Return (x, y) of the center of cell containing provided text 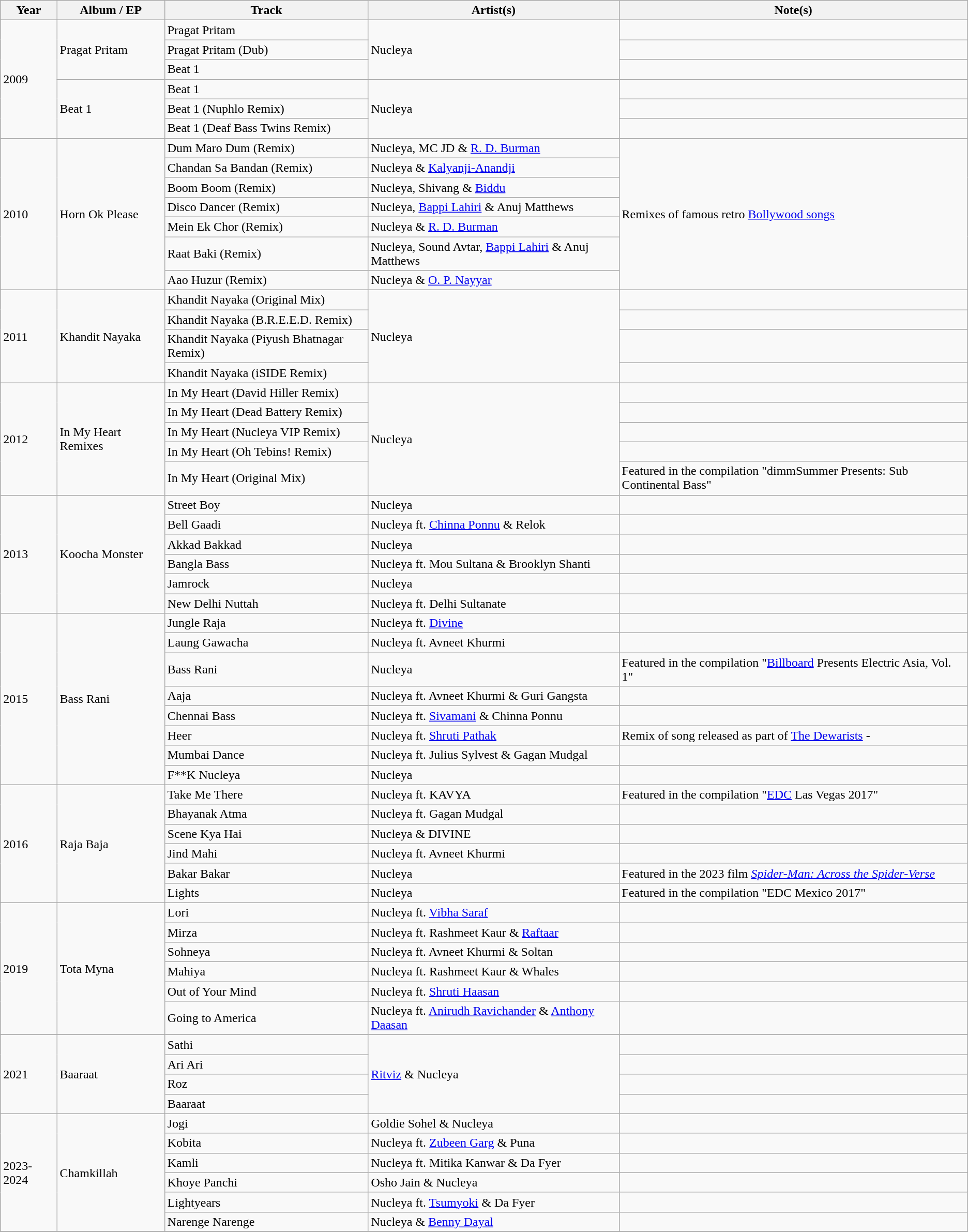
Pragat Pritam (Dub) (266, 50)
2013 (29, 554)
Featured in the 2023 film Spider-Man: Across the Spider-Verse (793, 873)
Beat 1 (Nuphlo Remix) (266, 109)
Nucleya, MC JD & R. D. Burman (493, 148)
Nucleya, Shivang & Biddu (493, 187)
Khoye Panchi (266, 1182)
2010 (29, 214)
Bell Gaadi (266, 524)
In My Heart Remixes (111, 439)
Aao Huzur (Remix) (266, 280)
Koocha Monster (111, 554)
Mahiya (266, 972)
Osho Jain & Nucleya (493, 1182)
Jogi (266, 1123)
Laung Gawacha (266, 643)
Street Boy (266, 505)
Raat Baki (Remix) (266, 253)
Ritviz & Nucleya (493, 1074)
Lights (266, 893)
Featured in the compilation "EDC Mexico 2017" (793, 893)
Bhayanak Atma (266, 814)
Nucleya & Benny Dayal (493, 1222)
Bakar Bakar (266, 873)
Nucleya ft. Avneet Khurmi & Guri Gangsta (493, 696)
2019 (29, 968)
Nucleya ft. Rashmeet Kaur & Raftaar (493, 933)
Nucleya ft. Tsumyoki & Da Fyer (493, 1202)
Nucleya ft. Sivamani & Chinna Ponnu (493, 716)
Bangla Bass (266, 564)
Roz (266, 1084)
Sohneya (266, 952)
Note(s) (793, 10)
Nucleya ft. KAVYA (493, 794)
Take Me There (266, 794)
Mumbai Dance (266, 755)
Remix of song released as part of The Dewarists - (793, 735)
Disco Dancer (Remix) (266, 207)
Khandit Nayaka (iSIDE Remix) (266, 373)
Year (29, 10)
Nucleya & O. P. Nayyar (493, 280)
Heer (266, 735)
Tota Myna (111, 968)
Nucleya ft. Mou Sultana & Brooklyn Shanti (493, 564)
Chamkillah (111, 1173)
Mein Ek Chor (Remix) (266, 227)
Beat 1 (Deaf Bass Twins Remix) (266, 128)
Featured in the compilation "dimmSummer Presents: Sub Continental Bass" (793, 478)
Khandit Nayaka (111, 336)
F**K Nucleya (266, 775)
New Delhi Nuttah (266, 604)
2011 (29, 336)
2021 (29, 1074)
Featured in the compilation "Billboard Presents Electric Asia, Vol. 1" (793, 669)
In My Heart (David Hiller Remix) (266, 393)
In My Heart (Dead Battery Remix) (266, 412)
Aaja (266, 696)
Nucleya ft. Divine (493, 623)
Dum Maro Dum (Remix) (266, 148)
Khandit Nayaka (Original Mix) (266, 300)
Nucleya ft. Vibha Saraf (493, 912)
Album / EP (111, 10)
Raja Baja (111, 844)
Kobita (266, 1143)
In My Heart (Oh Tebins! Remix) (266, 452)
Mirza (266, 933)
Goldie Sohel & Nucleya (493, 1123)
Lightyears (266, 1202)
Nucleya & DIVINE (493, 834)
Jungle Raja (266, 623)
Nucleya & Kalyanji-Anandji (493, 168)
Track (266, 10)
Artist(s) (493, 10)
Nucleya ft. Mitika Kanwar & Da Fyer (493, 1163)
Jamrock (266, 583)
Nucleya ft. Delhi Sultanate (493, 604)
Nucleya & R. D. Burman (493, 227)
Khandit Nayaka (B.R.E.E.D. Remix) (266, 320)
Boom Boom (Remix) (266, 187)
Akkad Bakkad (266, 544)
Featured in the compilation "EDC Las Vegas 2017" (793, 794)
Nucleya ft. Avneet Khurmi & Soltan (493, 952)
Chandan Sa Bandan (Remix) (266, 168)
Horn Ok Please (111, 214)
Chennai Bass (266, 716)
2009 (29, 79)
Kamli (266, 1163)
2015 (29, 699)
Ari Ari (266, 1064)
Scene Kya Hai (266, 834)
Sathi (266, 1045)
2012 (29, 439)
Remixes of famous retro Bollywood songs (793, 214)
Nucleya ft. Julius Sylvest & Gagan Mudgal (493, 755)
Jind Mahi (266, 853)
Nucleya ft. Anirudh Ravichander & Anthony Daasan (493, 1018)
In My Heart (Nucleya VIP Remix) (266, 432)
Khandit Nayaka (Piyush Bhatnagar Remix) (266, 347)
2023-2024 (29, 1173)
Nucleya ft. Rashmeet Kaur & Whales (493, 972)
Nucleya ft. Chinna Ponnu & Relok (493, 524)
Nucleya, Sound Avtar, Bappi Lahiri & Anuj Matthews (493, 253)
Going to America (266, 1018)
Nucleya ft. Shruti Haasan (493, 991)
Nucleya ft. Shruti Pathak (493, 735)
Nucleya, Bappi Lahiri & Anuj Matthews (493, 207)
Narenge Narenge (266, 1222)
In My Heart (Original Mix) (266, 478)
Nucleya ft. Zubeen Garg & Puna (493, 1143)
Nucleya ft. Gagan Mudgal (493, 814)
Out of Your Mind (266, 991)
Lori (266, 912)
2016 (29, 844)
